Identify which cell holds the provided text, then report its [x, y] central coordinate. 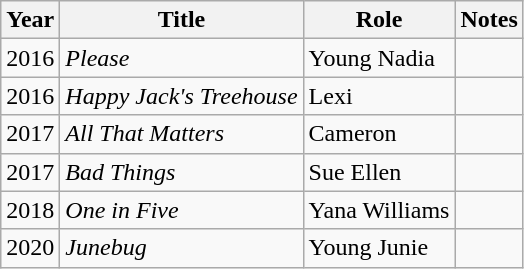
All That Matters [182, 134]
2020 [30, 248]
Sue Ellen [379, 172]
Role [379, 20]
Young Nadia [379, 58]
Title [182, 20]
One in Five [182, 210]
2018 [30, 210]
Junebug [182, 248]
Notes [489, 20]
Please [182, 58]
Bad Things [182, 172]
Cameron [379, 134]
Lexi [379, 96]
Happy Jack's Treehouse [182, 96]
Young Junie [379, 248]
Yana Williams [379, 210]
Year [30, 20]
